Identify which cell holds the provided text, then report its (x, y) central coordinate. 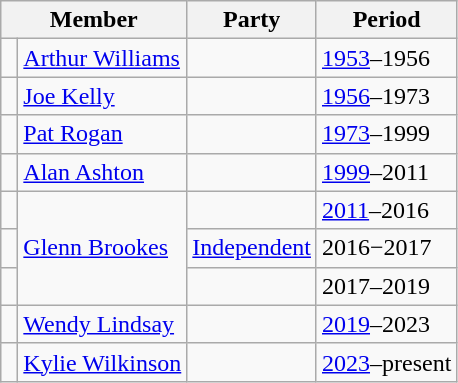
1973–1999 (386, 134)
Joe Kelly (102, 96)
Party (252, 20)
2023–present (386, 362)
2016−2017 (386, 248)
Glenn Brookes (102, 248)
1956–1973 (386, 96)
2017–2019 (386, 286)
Alan Ashton (102, 172)
Arthur Williams (102, 58)
1999–2011 (386, 172)
2011–2016 (386, 210)
Pat Rogan (102, 134)
Period (386, 20)
Kylie Wilkinson (102, 362)
1953–1956 (386, 58)
Independent (252, 248)
2019–2023 (386, 324)
Wendy Lindsay (102, 324)
Member (94, 20)
